Return the [x, y] coordinate for the center point of the cell that contains the specified text.  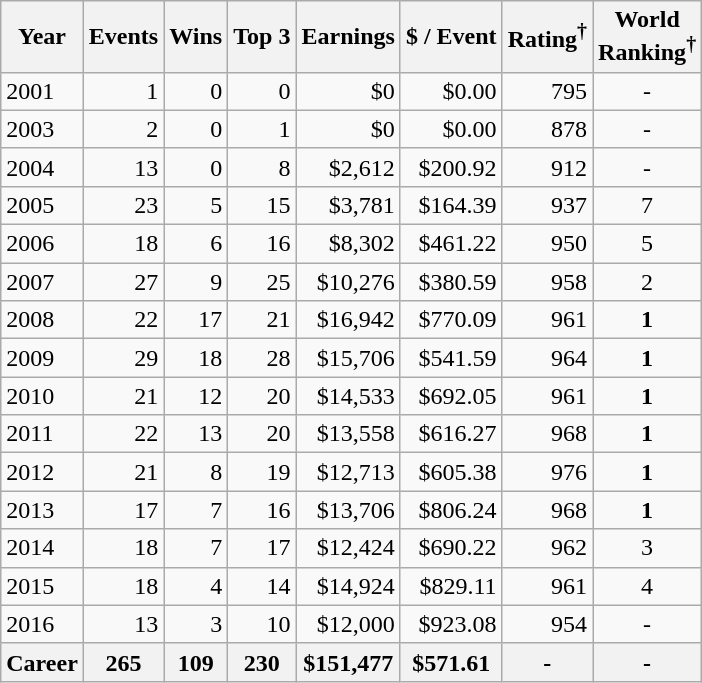
2009 [42, 358]
$461.22 [451, 244]
29 [123, 358]
Rating† [547, 37]
878 [547, 129]
$806.24 [451, 510]
$ / Event [451, 37]
$770.09 [451, 320]
2007 [42, 282]
2003 [42, 129]
2008 [42, 320]
$14,924 [348, 586]
937 [547, 205]
$3,781 [348, 205]
Career [42, 662]
2015 [42, 586]
$10,276 [348, 282]
2012 [42, 472]
2016 [42, 624]
$200.92 [451, 167]
Wins [196, 37]
$12,000 [348, 624]
$12,424 [348, 548]
2014 [42, 548]
$605.38 [451, 472]
$15,706 [348, 358]
912 [547, 167]
$692.05 [451, 396]
958 [547, 282]
$16,942 [348, 320]
Year [42, 37]
9 [196, 282]
2013 [42, 510]
$164.39 [451, 205]
$13,558 [348, 434]
2011 [42, 434]
6 [196, 244]
2004 [42, 167]
954 [547, 624]
962 [547, 548]
15 [262, 205]
2010 [42, 396]
27 [123, 282]
230 [262, 662]
2006 [42, 244]
28 [262, 358]
109 [196, 662]
$14,533 [348, 396]
964 [547, 358]
12 [196, 396]
19 [262, 472]
$12,713 [348, 472]
Events [123, 37]
14 [262, 586]
$829.11 [451, 586]
$616.27 [451, 434]
$571.61 [451, 662]
23 [123, 205]
WorldRanking† [648, 37]
$380.59 [451, 282]
$13,706 [348, 510]
$2,612 [348, 167]
$923.08 [451, 624]
$151,477 [348, 662]
795 [547, 91]
265 [123, 662]
976 [547, 472]
25 [262, 282]
2001 [42, 91]
$541.59 [451, 358]
Earnings [348, 37]
10 [262, 624]
Top 3 [262, 37]
$8,302 [348, 244]
2005 [42, 205]
$690.22 [451, 548]
950 [547, 244]
